Capture the cell that displays the provided text and extract its (x, y) central coordinate. 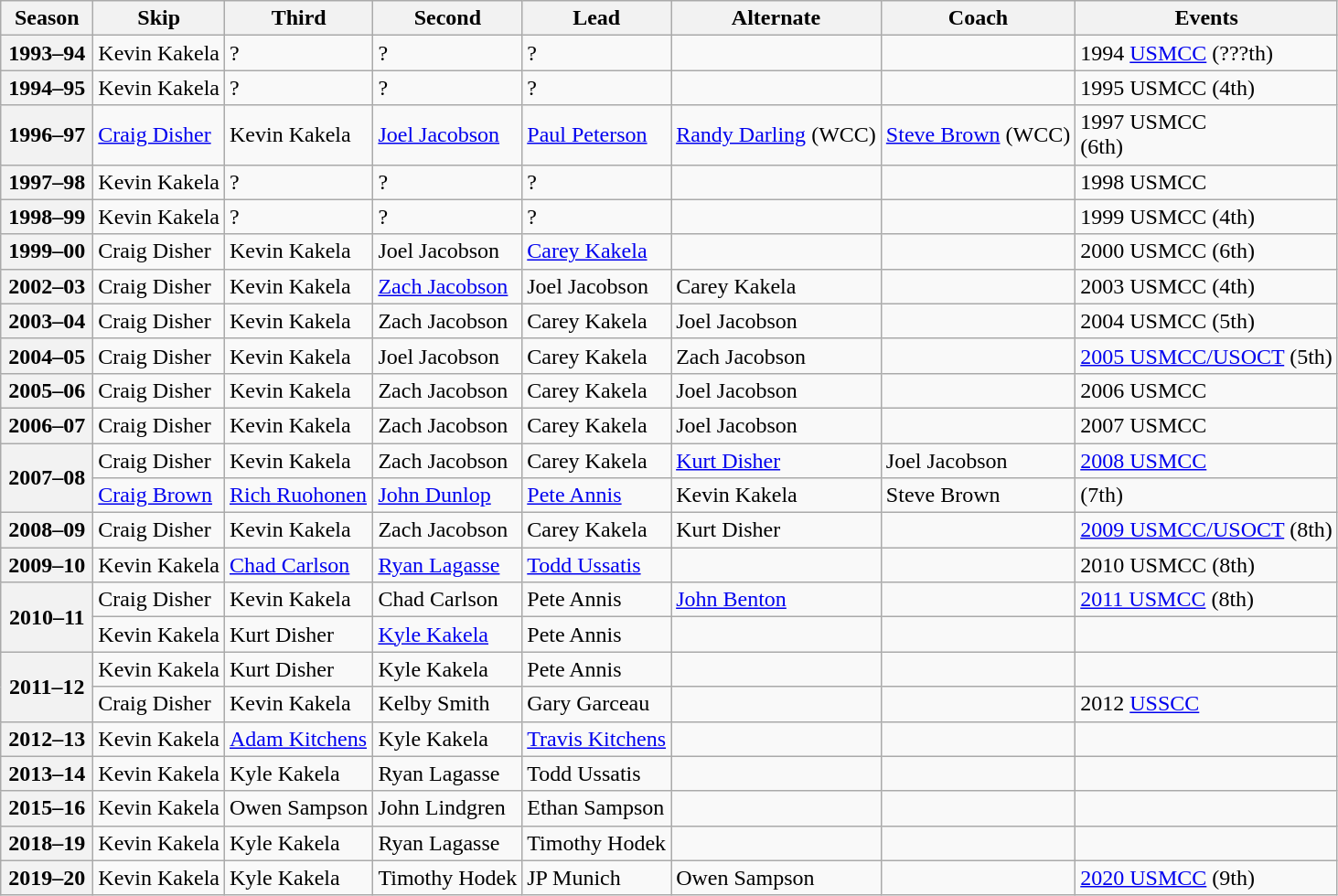
1994–95 (48, 88)
Adam Kitchens (298, 739)
Steve Brown (978, 496)
Kelby Smith (448, 704)
2006 USMCC (1207, 390)
Ethan Sampson (596, 808)
2012 USSCC (1207, 704)
2011 USMCC (8th) (1207, 600)
2015–16 (48, 808)
Season (48, 18)
2006–07 (48, 425)
2007 USMCC (1207, 425)
Lead (596, 18)
2007–08 (48, 477)
1996–97 (48, 135)
2013–14 (48, 773)
2009–10 (48, 565)
Travis Kitchens (596, 739)
2019–20 (48, 878)
1998 USMCC (1207, 182)
2008–09 (48, 530)
1997–98 (48, 182)
2004 USMCC (5th) (1207, 321)
Gary Garceau (596, 704)
John Dunlop (448, 496)
1999–00 (48, 251)
1994 USMCC (???th) (1207, 53)
John Lindgren (448, 808)
2008 USMCC (1207, 460)
Steve Brown (WCC) (978, 135)
Paul Peterson (596, 135)
1997 USMCC (6th) (1207, 135)
2011–12 (48, 687)
2018–19 (48, 843)
Third (298, 18)
Craig Brown (159, 496)
2012–13 (48, 739)
2000 USMCC (6th) (1207, 251)
2005 USMCC/USOCT (5th) (1207, 356)
2010–11 (48, 617)
(7th) (1207, 496)
1999 USMCC (4th) (1207, 217)
Alternate (776, 18)
1995 USMCC (4th) (1207, 88)
2002–03 (48, 286)
Events (1207, 18)
2003–04 (48, 321)
2020 USMCC (9th) (1207, 878)
John Benton (776, 600)
Second (448, 18)
JP Munich (596, 878)
1998–99 (48, 217)
2009 USMCC/USOCT (8th) (1207, 530)
Randy Darling (WCC) (776, 135)
2004–05 (48, 356)
Rich Ruohonen (298, 496)
1993–94 (48, 53)
2005–06 (48, 390)
2003 USMCC (4th) (1207, 286)
Coach (978, 18)
Skip (159, 18)
2010 USMCC (8th) (1207, 565)
